From the cell containing the given text, extract its center point as (x, y) coordinate. 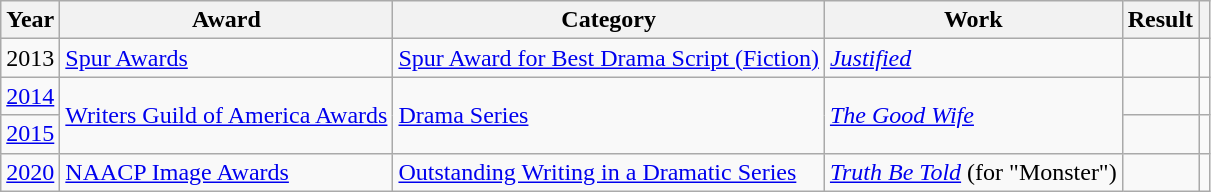
Spur Award for Best Drama Script (Fiction) (608, 58)
2013 (30, 58)
Outstanding Writing in a Dramatic Series (608, 172)
Year (30, 20)
Justified (973, 58)
Result (1160, 20)
2015 (30, 134)
NAACP Image Awards (226, 172)
Work (973, 20)
Spur Awards (226, 58)
Category (608, 20)
2014 (30, 96)
Writers Guild of America Awards (226, 115)
Truth Be Told (for "Monster") (973, 172)
The Good Wife (973, 115)
Drama Series (608, 115)
Award (226, 20)
2020 (30, 172)
